Find where the given text appears and provide that cell's center as [X, Y] coordinate. 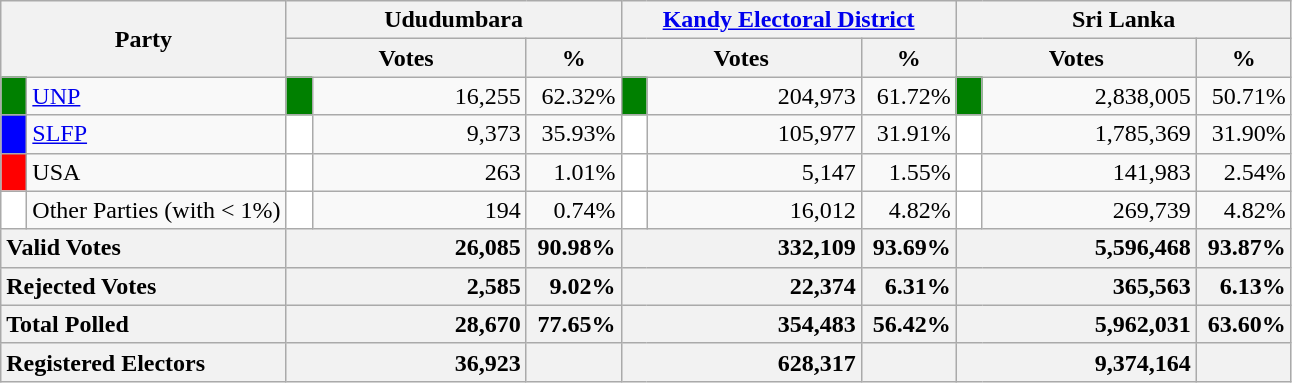
Kandy Electoral District [788, 20]
62.32% [574, 96]
6.13% [1244, 286]
Total Polled [144, 324]
31.91% [908, 134]
263 [419, 172]
35.93% [574, 134]
31.90% [1244, 134]
332,109 [741, 248]
77.65% [574, 324]
Valid Votes [144, 248]
93.87% [1244, 248]
628,317 [741, 362]
5,962,031 [1076, 324]
Sri Lanka [1124, 20]
9,373 [419, 134]
1,785,369 [1089, 134]
5,596,468 [1076, 248]
354,483 [741, 324]
22,374 [741, 286]
2,838,005 [1089, 96]
1.01% [574, 172]
204,973 [754, 96]
1.55% [908, 172]
6.31% [908, 286]
269,739 [1089, 210]
36,923 [406, 362]
USA [156, 172]
0.74% [574, 210]
50.71% [1244, 96]
141,983 [1089, 172]
2,585 [406, 286]
26,085 [406, 248]
Registered Electors [144, 362]
5,147 [754, 172]
56.42% [908, 324]
2.54% [1244, 172]
105,977 [754, 134]
9.02% [574, 286]
UNP [156, 96]
194 [419, 210]
SLFP [156, 134]
16,255 [419, 96]
9,374,164 [1076, 362]
90.98% [574, 248]
Other Parties (with < 1%) [156, 210]
Rejected Votes [144, 286]
61.72% [908, 96]
93.69% [908, 248]
16,012 [754, 210]
28,670 [406, 324]
Ududumbara [454, 20]
365,563 [1076, 286]
63.60% [1244, 324]
Party [144, 39]
